Extract the [x, y] coordinate from the center of the cell holding the provided text.  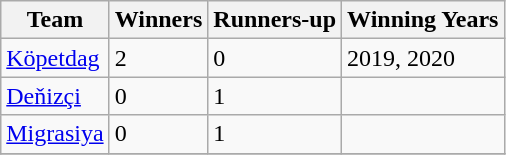
Winning Years [423, 20]
2019, 2020 [423, 58]
Winners [158, 20]
Köpetdag [55, 58]
Migrasiya [55, 134]
Team [55, 20]
Runners-up [275, 20]
Deňizçi [55, 96]
2 [158, 58]
